Pinpoint the cell where the given text exists, returning its [X, Y] midpoint coordinate. 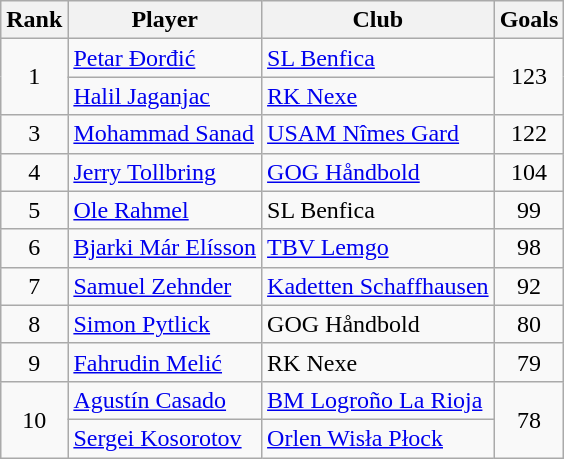
USAM Nîmes Gard [378, 134]
79 [529, 362]
122 [529, 134]
Halil Jaganjac [165, 96]
Jerry Tollbring [165, 172]
4 [34, 172]
5 [34, 210]
Simon Pytlick [165, 324]
99 [529, 210]
Bjarki Már Elísson [165, 248]
98 [529, 248]
Mohammad Sanad [165, 134]
Club [378, 20]
Petar Đorđić [165, 58]
123 [529, 77]
Orlen Wisła Płock [378, 438]
104 [529, 172]
TBV Lemgo [378, 248]
Player [165, 20]
Sergei Kosorotov [165, 438]
BM Logroño La Rioja [378, 400]
3 [34, 134]
Goals [529, 20]
8 [34, 324]
1 [34, 77]
10 [34, 419]
Samuel Zehnder [165, 286]
Ole Rahmel [165, 210]
80 [529, 324]
7 [34, 286]
Rank [34, 20]
Fahrudin Melić [165, 362]
78 [529, 419]
9 [34, 362]
Agustín Casado [165, 400]
92 [529, 286]
6 [34, 248]
Kadetten Schaffhausen [378, 286]
